Detect which cell encompasses the target text, then output its [X, Y] center coordinate. 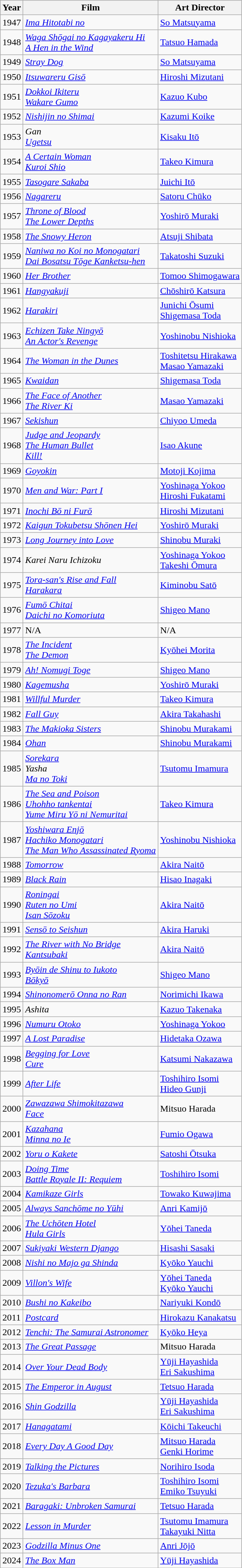
Tasogare Sakaba [90, 181]
Mitsuo HaradaGenki Horime [200, 1446]
Kyōhei Morita [200, 650]
The Great Passage [90, 1347]
The Sea and PoisonUhohho tankentaiYume Miru Yō ni Nemuritai [90, 804]
The Face of AnotherThe River Ki [90, 401]
SorekaraYashaMa no Toki [90, 768]
1972 [12, 525]
Byōin de Shinu to IukotoBōkyō [90, 975]
2010 [12, 1303]
Yoshiwara EnjōHachiko MonogatariThe Man Who Assassinated Ryoma [90, 839]
Doing TimeBattle Royale II: Requiem [90, 1174]
2019 [12, 1466]
Art Director [200, 8]
1947 [12, 22]
Sensō to Seishun [90, 930]
1992 [12, 950]
1989 [12, 879]
Sukiyaki Western Django [90, 1248]
1977 [12, 630]
Black Rain [90, 879]
Talking the Pictures [90, 1466]
Kamikaze Girls [90, 1193]
Yoshinaga Yokoo [200, 1024]
Long Journey into Love [90, 540]
2002 [12, 1154]
1952 [12, 117]
The Snowy Heron [90, 236]
A Certain WomanKuroi Shio [90, 161]
Every Day A Good Day [90, 1446]
Norimichi Ikawa [200, 995]
Katsumi Nakazawa [200, 1059]
Satoru Chūko [200, 196]
Nishi no Majo ga Shinda [90, 1263]
Akira Haruki [200, 930]
1954 [12, 161]
Goyokin [90, 471]
Shin Godzilla [90, 1406]
Dokkoi IkiteruWakare Gumo [90, 97]
Toshihiro Isomi [200, 1174]
Shinonomerō Onna no Ran [90, 995]
Her Brother [90, 276]
2013 [12, 1347]
Hisao Inagaki [200, 879]
1967 [12, 420]
The Box Man [90, 1561]
1988 [12, 865]
The Woman in the Dunes [90, 361]
Toshihiro IsomiEmiko Tsuyuki [200, 1486]
Postcard [90, 1317]
1979 [12, 670]
1965 [12, 381]
Chiyoo Umeda [200, 420]
Kagemusha [90, 685]
Stray Dog [90, 62]
1973 [12, 540]
Yōhei TanedaKyōko Yauchi [200, 1283]
1971 [12, 510]
1999 [12, 1083]
Tomoo Shimogawara [200, 276]
Godzilla Minus One [90, 1546]
Kyōko Heya [200, 1332]
Men and War: Part I [90, 490]
Atsuji Shibata [200, 236]
Yōhei Taneda [200, 1228]
1985 [12, 768]
1995 [12, 1009]
Bushi no Kakeibo [90, 1303]
RoningaiRuten no UmiIsan Sōzoku [90, 904]
1956 [12, 196]
2004 [12, 1193]
2020 [12, 1486]
1969 [12, 471]
2024 [12, 1561]
Isao Akune [200, 446]
Junichi ŌsumiShigemasa Toda [200, 310]
Kyōko Yauchi [200, 1263]
Norihiro Isoda [200, 1466]
Hangyakuji [90, 291]
Film [90, 8]
Year [12, 8]
2021 [12, 1506]
1978 [12, 650]
Yoru o Kakete [90, 1154]
Throne of BloodThe Lower Depths [90, 216]
Anri Kamijō [200, 1208]
Kwaidan [90, 381]
2009 [12, 1283]
Kazuo Kubo [200, 97]
2011 [12, 1317]
1993 [12, 975]
Kazumi Koike [200, 117]
Kisaku Itō [200, 137]
Nishijin no Shimai [90, 117]
1949 [12, 62]
The Makioka Sisters [90, 729]
Satoshi Ōtsuka [200, 1154]
Hisashi Sasaki [200, 1248]
GanUgetsu [90, 137]
Sekishun [90, 420]
2015 [12, 1387]
Fumō ChitaiDaichi no Komoriuta [90, 610]
The Emperor in August [90, 1387]
Hanagatami [90, 1426]
Nariyuki Kondō [200, 1303]
Shigemasa Toda [200, 381]
Juichi Itō [200, 181]
A Lost Paradise [90, 1039]
Lesson in Murder [90, 1526]
Always Sanchōme no Yūhi [90, 1208]
Kazuo Takenaka [200, 1009]
Yūji Hayashida [200, 1561]
Villon's Wife [90, 1283]
Yoshinaga YokooHiroshi Fukatami [200, 490]
Motoji Kojima [200, 471]
1975 [12, 585]
Tatsuo Hamada [200, 42]
Karei Naru Ichizoku [90, 560]
1957 [12, 216]
1966 [12, 401]
1955 [12, 181]
Kiminobu Satō [200, 585]
1953 [12, 137]
Harakiri [90, 310]
Nagareru [90, 196]
1958 [12, 236]
Akira Takahashi [200, 714]
Fall Guy [90, 714]
2007 [12, 1248]
1959 [12, 256]
Towako Kuwajima [200, 1193]
2006 [12, 1228]
2001 [12, 1134]
Tora-san's Rise and FallHarakara [90, 585]
Fumio Ogawa [200, 1134]
The Uchōten HotelHula Girls [90, 1228]
1960 [12, 276]
1980 [12, 685]
After Life [90, 1083]
Ima Hitotabi no [90, 22]
Tsutomu Imamura [200, 768]
2000 [12, 1109]
1990 [12, 904]
Waga Shōgai no Kagayakeru HiA Hen in the Wind [90, 42]
1983 [12, 729]
1970 [12, 490]
1984 [12, 743]
1997 [12, 1039]
Ashita [90, 1009]
1948 [12, 42]
2022 [12, 1526]
Takatoshi Suzuki [200, 256]
The IncidentThe Demon [90, 650]
1986 [12, 804]
Itsuwareru Gisō [90, 77]
KazahanaMinna no Ie [90, 1134]
Toshihiro IsomiHideo Gunji [200, 1083]
1994 [12, 995]
Ah! Nomugi Toge [90, 670]
2005 [12, 1208]
Shinobu Muraki [200, 540]
Begging for LoveCure [90, 1059]
1982 [12, 714]
Tomorrow [90, 865]
Numuru Otoko [90, 1024]
Hidetaka Ozawa [200, 1039]
Masao Yamazaki [200, 401]
1987 [12, 839]
1996 [12, 1024]
Baragaki: Unbroken Samurai [90, 1506]
Echizen Take NingyōAn Actor's Revenge [90, 336]
1961 [12, 291]
1981 [12, 699]
2016 [12, 1406]
1998 [12, 1059]
Chōshirō Katsura [200, 291]
2008 [12, 1263]
1951 [12, 97]
1991 [12, 930]
Ohan [90, 743]
The River with No BridgeKantsubaki [90, 950]
Willful Murder [90, 699]
Over Your Dead Body [90, 1367]
2003 [12, 1174]
Inochi Bō ni Furō [90, 510]
Zawazawa ShimokitazawaFace [90, 1109]
Anri Jōjō [200, 1546]
2017 [12, 1426]
2023 [12, 1546]
Tsutomu ImamuraTakayuki Nitta [200, 1526]
1964 [12, 361]
1963 [12, 336]
Judge and JeopardyThe Human BulletKill! [90, 446]
1976 [12, 610]
1974 [12, 560]
Tezuka's Barbara [90, 1486]
Toshitetsu HirakawaMasao Yamazaki [200, 361]
Naniwa no Koi no MonogatariDai Bosatsu Tōge Kanketsu-hen [90, 256]
Tenchi: The Samurai Astronomer [90, 1332]
1968 [12, 446]
2014 [12, 1367]
Kaigun Tokubetsu Shōnen Hei [90, 525]
Yoshinaga YokooTakeshi Ōmura [200, 560]
Hirokazu Kanakatsu [200, 1317]
1962 [12, 310]
2018 [12, 1446]
Kōichi Takeuchi [200, 1426]
2012 [12, 1332]
1950 [12, 77]
